Identify which cell holds the provided text, then report its (x, y) central coordinate. 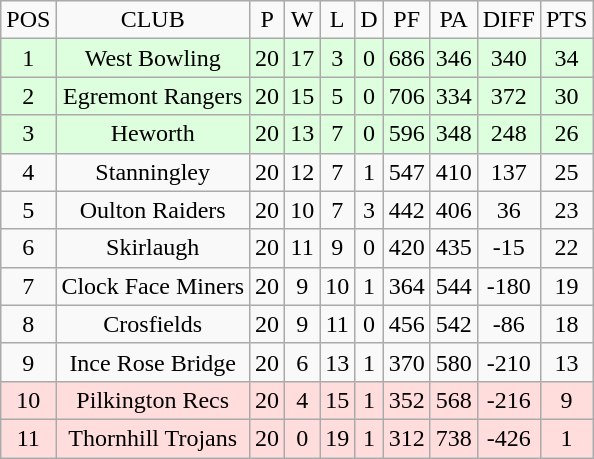
706 (406, 96)
364 (406, 286)
CLUB (153, 20)
580 (454, 362)
18 (566, 324)
17 (302, 58)
PF (406, 20)
30 (566, 96)
312 (406, 438)
435 (454, 248)
36 (508, 210)
348 (454, 134)
542 (454, 324)
547 (406, 172)
-216 (508, 400)
Stanningley (153, 172)
686 (406, 58)
12 (302, 172)
410 (454, 172)
23 (566, 210)
Oulton Raiders (153, 210)
596 (406, 134)
P (268, 20)
D (369, 20)
-180 (508, 286)
2 (28, 96)
26 (566, 134)
POS (28, 20)
340 (508, 58)
Egremont Rangers (153, 96)
West Bowling (153, 58)
738 (454, 438)
370 (406, 362)
352 (406, 400)
8 (28, 324)
Pilkington Recs (153, 400)
Thornhill Trojans (153, 438)
544 (454, 286)
-15 (508, 248)
248 (508, 134)
DIFF (508, 20)
-86 (508, 324)
137 (508, 172)
-426 (508, 438)
456 (406, 324)
334 (454, 96)
568 (454, 400)
W (302, 20)
Crosfields (153, 324)
22 (566, 248)
420 (406, 248)
372 (508, 96)
PTS (566, 20)
Ince Rose Bridge (153, 362)
34 (566, 58)
25 (566, 172)
-210 (508, 362)
PA (454, 20)
Heworth (153, 134)
346 (454, 58)
406 (454, 210)
L (338, 20)
442 (406, 210)
Skirlaugh (153, 248)
Clock Face Miners (153, 286)
